Search for the cell housing the specified text and yield its (X, Y) center coordinate. 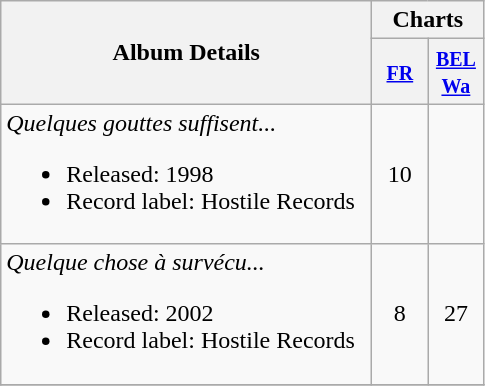
Charts (428, 20)
FR (400, 72)
27 (456, 314)
BEL Wa (456, 72)
8 (400, 314)
10 (400, 174)
Quelque chose à survécu...Released: 2002Record label: Hostile Records (186, 314)
Quelques gouttes suffisent...Released: 1998Record label: Hostile Records (186, 174)
Album Details (186, 52)
